Pinpoint the cell where the given text exists, returning its [x, y] midpoint coordinate. 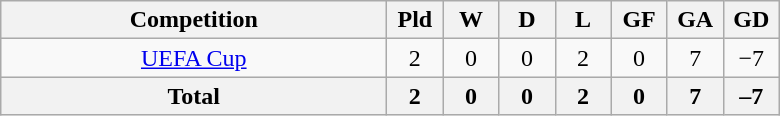
D [527, 20]
Competition [194, 20]
Pld [415, 20]
−7 [751, 58]
GF [639, 20]
GD [751, 20]
L [583, 20]
GA [695, 20]
UEFA Cup [194, 58]
–7 [751, 96]
Total [194, 96]
W [471, 20]
